Extract the [X, Y] coordinate from the center of the cell holding the provided text.  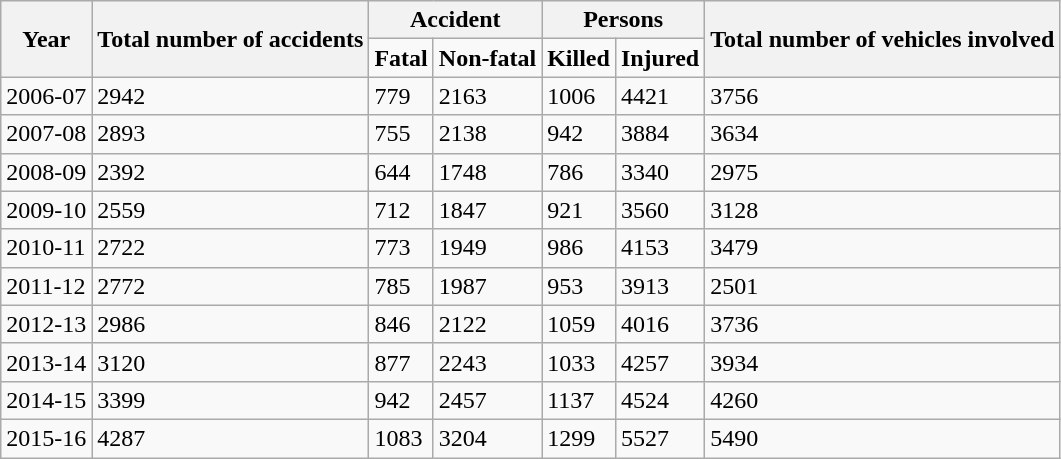
2986 [230, 324]
2501 [882, 286]
3934 [882, 362]
2010-11 [46, 248]
712 [401, 210]
Non-fatal [487, 58]
2015-16 [46, 438]
Killed [579, 58]
1987 [487, 286]
3913 [660, 286]
3120 [230, 362]
1847 [487, 210]
5527 [660, 438]
877 [401, 362]
2009-10 [46, 210]
2392 [230, 172]
5490 [882, 438]
2975 [882, 172]
1748 [487, 172]
785 [401, 286]
953 [579, 286]
2011-12 [46, 286]
4421 [660, 96]
2122 [487, 324]
2006-07 [46, 96]
1059 [579, 324]
Persons [624, 20]
786 [579, 172]
3479 [882, 248]
4287 [230, 438]
2942 [230, 96]
921 [579, 210]
4153 [660, 248]
644 [401, 172]
Injured [660, 58]
2138 [487, 134]
2013-14 [46, 362]
2243 [487, 362]
755 [401, 134]
1033 [579, 362]
846 [401, 324]
2014-15 [46, 400]
2007-08 [46, 134]
Fatal [401, 58]
3736 [882, 324]
1949 [487, 248]
Accident [456, 20]
3128 [882, 210]
4524 [660, 400]
2008-09 [46, 172]
3399 [230, 400]
Total number of vehicles involved [882, 39]
4260 [882, 400]
2457 [487, 400]
4016 [660, 324]
2559 [230, 210]
3560 [660, 210]
1137 [579, 400]
773 [401, 248]
3340 [660, 172]
986 [579, 248]
779 [401, 96]
1083 [401, 438]
2893 [230, 134]
2772 [230, 286]
3884 [660, 134]
1299 [579, 438]
2722 [230, 248]
Year [46, 39]
1006 [579, 96]
Total number of accidents [230, 39]
3634 [882, 134]
3756 [882, 96]
4257 [660, 362]
2163 [487, 96]
3204 [487, 438]
2012-13 [46, 324]
